Output the (X, Y) coordinate of the center of the cell containing the given text.  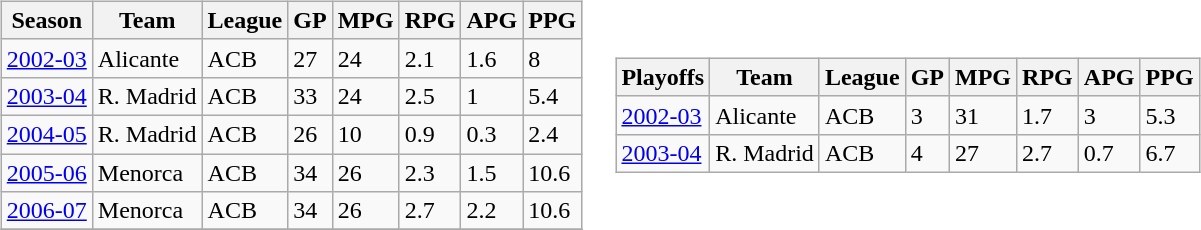
0.9 (430, 134)
2.1 (430, 58)
2.3 (430, 173)
8 (552, 58)
1.7 (1048, 115)
31 (984, 115)
2.5 (430, 96)
33 (310, 96)
4 (927, 153)
0.3 (492, 134)
10 (366, 134)
2006-07 (46, 211)
2004-05 (46, 134)
2005-06 (46, 173)
2.4 (552, 134)
6.7 (1170, 153)
1 (492, 96)
1.6 (492, 58)
5.4 (552, 96)
1.5 (492, 173)
5.3 (1170, 115)
2.2 (492, 211)
0.7 (1109, 153)
Season (46, 20)
Playoffs (663, 77)
